Return (X, Y) of the center of cell containing provided text 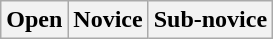
Open (34, 20)
Novice (108, 20)
Sub-novice (210, 20)
